Find where the given text appears and provide that cell's center as (x, y) coordinate. 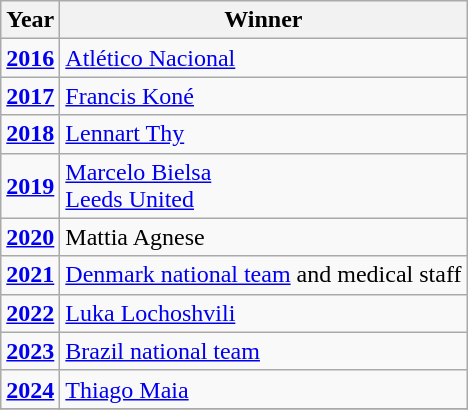
Lennart Thy (264, 134)
Atlético Nacional (264, 58)
2016 (30, 58)
2022 (30, 313)
Mattia Agnese (264, 237)
Brazil national team (264, 351)
Winner (264, 20)
2020 (30, 237)
2023 (30, 351)
2021 (30, 275)
Francis Koné (264, 96)
2019 (30, 186)
Denmark national team and medical staff (264, 275)
2018 (30, 134)
Marcelo Bielsa Leeds United (264, 186)
Year (30, 20)
Thiago Maia (264, 389)
2017 (30, 96)
2024 (30, 389)
Luka Lochoshvili (264, 313)
